For the text-containing cell, return its midpoint in (x, y) coordinate format. 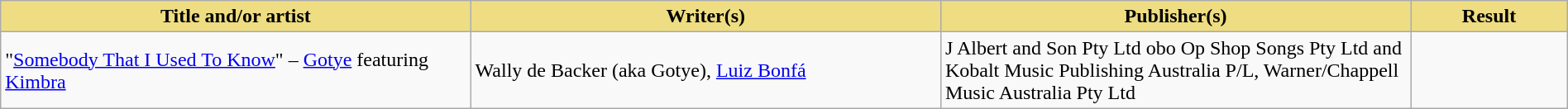
Publisher(s) (1175, 17)
Writer(s) (705, 17)
Wally de Backer (aka Gotye), Luiz Bonfá (705, 70)
J Albert and Son Pty Ltd obo Op Shop Songs Pty Ltd and Kobalt Music Publishing Australia P/L, Warner/Chappell Music Australia Pty Ltd (1175, 70)
Result (1489, 17)
Title and/or artist (236, 17)
"Somebody That I Used To Know" – Gotye featuring Kimbra (236, 70)
